Detect which cell encompasses the target text, then output its [X, Y] center coordinate. 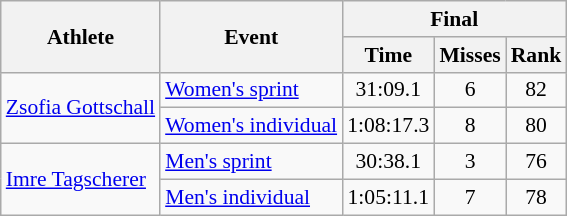
8 [470, 126]
Women's sprint [251, 90]
Men's sprint [251, 162]
1:08:17.3 [388, 126]
76 [536, 162]
1:05:11.1 [388, 197]
82 [536, 90]
Final [454, 19]
Men's individual [251, 197]
78 [536, 197]
80 [536, 126]
3 [470, 162]
Athlete [80, 36]
7 [470, 197]
Imre Tagscherer [80, 180]
Time [388, 55]
Event [251, 36]
Women's individual [251, 126]
30:38.1 [388, 162]
Zsofia Gottschall [80, 108]
Misses [470, 55]
31:09.1 [388, 90]
Rank [536, 55]
6 [470, 90]
